For the text-containing cell, return its midpoint in (x, y) coordinate format. 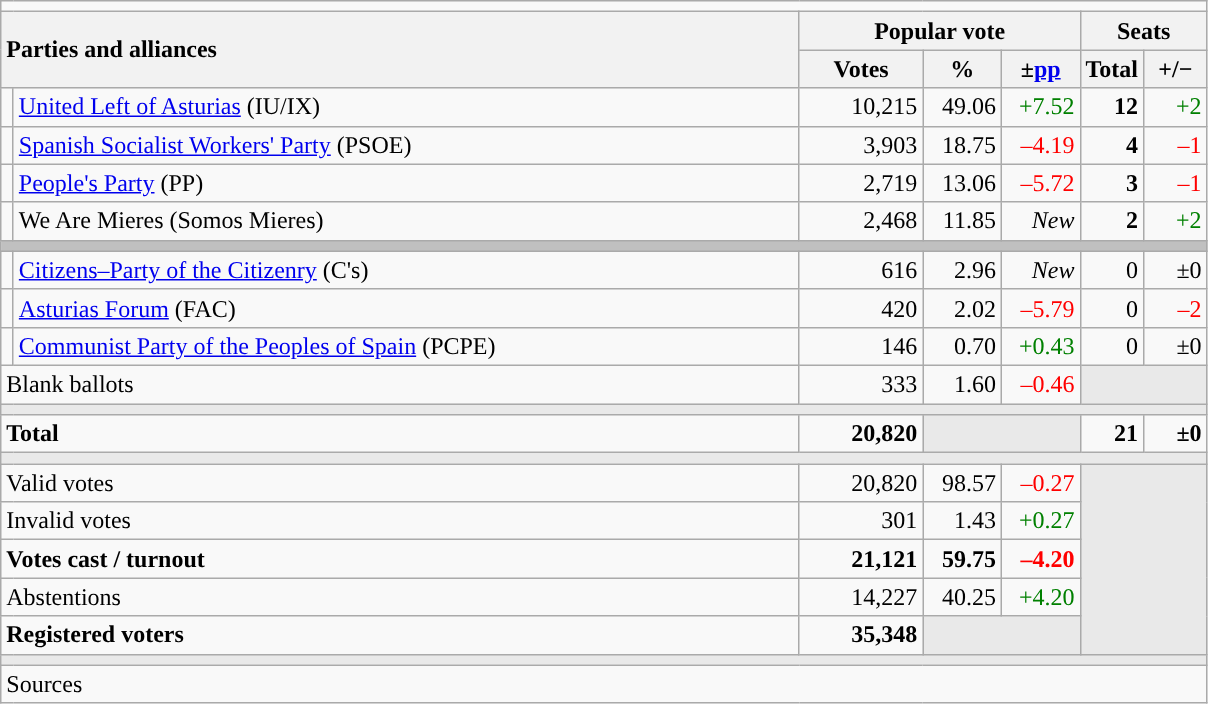
United Left of Asturias (IU/IX) (406, 107)
3,903 (861, 145)
59.75 (962, 559)
14,227 (861, 597)
% (962, 69)
Seats (1144, 31)
21 (1112, 434)
–5.72 (1040, 183)
Citizens–Party of the Citizenry (C's) (406, 270)
+4.20 (1040, 597)
Votes cast / turnout (400, 559)
+/− (1176, 69)
±pp (1040, 69)
18.75 (962, 145)
+0.43 (1040, 346)
–4.20 (1040, 559)
+0.27 (1040, 521)
3 (1112, 183)
People's Party (PP) (406, 183)
11.85 (962, 221)
301 (861, 521)
Asturias Forum (FAC) (406, 308)
Popular vote (940, 31)
49.06 (962, 107)
–5.79 (1040, 308)
2,719 (861, 183)
616 (861, 270)
333 (861, 384)
Communist Party of the Peoples of Spain (PCPE) (406, 346)
We Are Mieres (Somos Mieres) (406, 221)
35,348 (861, 635)
1.43 (962, 521)
2 (1112, 221)
420 (861, 308)
2.96 (962, 270)
12 (1112, 107)
Registered voters (400, 635)
Parties and alliances (400, 50)
2,468 (861, 221)
146 (861, 346)
–2 (1176, 308)
Blank ballots (400, 384)
40.25 (962, 597)
98.57 (962, 483)
1.60 (962, 384)
Valid votes (400, 483)
+7.52 (1040, 107)
–0.46 (1040, 384)
10,215 (861, 107)
Sources (604, 684)
21,121 (861, 559)
Invalid votes (400, 521)
4 (1112, 145)
2.02 (962, 308)
Votes (861, 69)
–0.27 (1040, 483)
–4.19 (1040, 145)
Abstentions (400, 597)
13.06 (962, 183)
Spanish Socialist Workers' Party (PSOE) (406, 145)
0.70 (962, 346)
